Pinpoint the cell where the given text exists, returning its (x, y) midpoint coordinate. 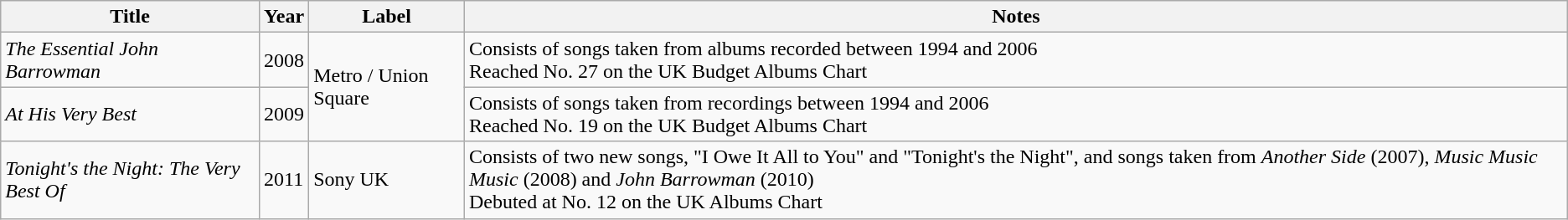
Tonight's the Night: The Very Best Of (131, 180)
Sony UK (387, 180)
2008 (285, 60)
Label (387, 17)
The Essential John Barrowman (131, 60)
Notes (1015, 17)
Year (285, 17)
Consists of songs taken from recordings between 1994 and 2006Reached No. 19 on the UK Budget Albums Chart (1015, 114)
2011 (285, 180)
Title (131, 17)
Consists of songs taken from albums recorded between 1994 and 2006Reached No. 27 on the UK Budget Albums Chart (1015, 60)
Metro / Union Square (387, 87)
2009 (285, 114)
At His Very Best (131, 114)
